Output the (x, y) coordinate of the center of the cell containing the given text.  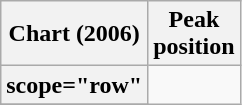
scope="row" (74, 85)
Chart (2006) (74, 34)
Peakposition (194, 34)
